Determine the (X, Y) coordinate at the center of the cell enclosing the given text.  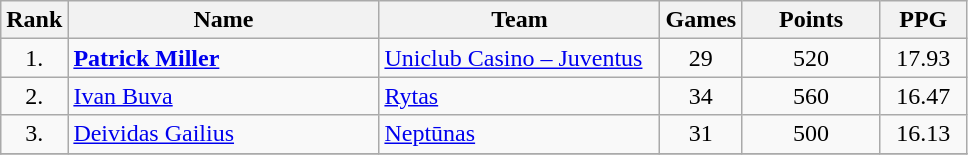
Games (701, 20)
Rytas (520, 96)
560 (812, 96)
Patrick Miller (224, 58)
34 (701, 96)
1. (34, 58)
3. (34, 134)
Name (224, 20)
29 (701, 58)
520 (812, 58)
17.93 (923, 58)
Ivan Buva (224, 96)
2. (34, 96)
500 (812, 134)
PPG (923, 20)
Team (520, 20)
16.13 (923, 134)
Uniclub Casino – Juventus (520, 58)
31 (701, 134)
Neptūnas (520, 134)
Rank (34, 20)
Deividas Gailius (224, 134)
16.47 (923, 96)
Points (812, 20)
